Search for the cell housing the specified text and yield its (X, Y) center coordinate. 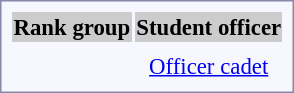
Student officer (209, 27)
Rank group (72, 27)
Officer cadet (209, 66)
